Locate the cell with the specified text and output its (x, y) center coordinate. 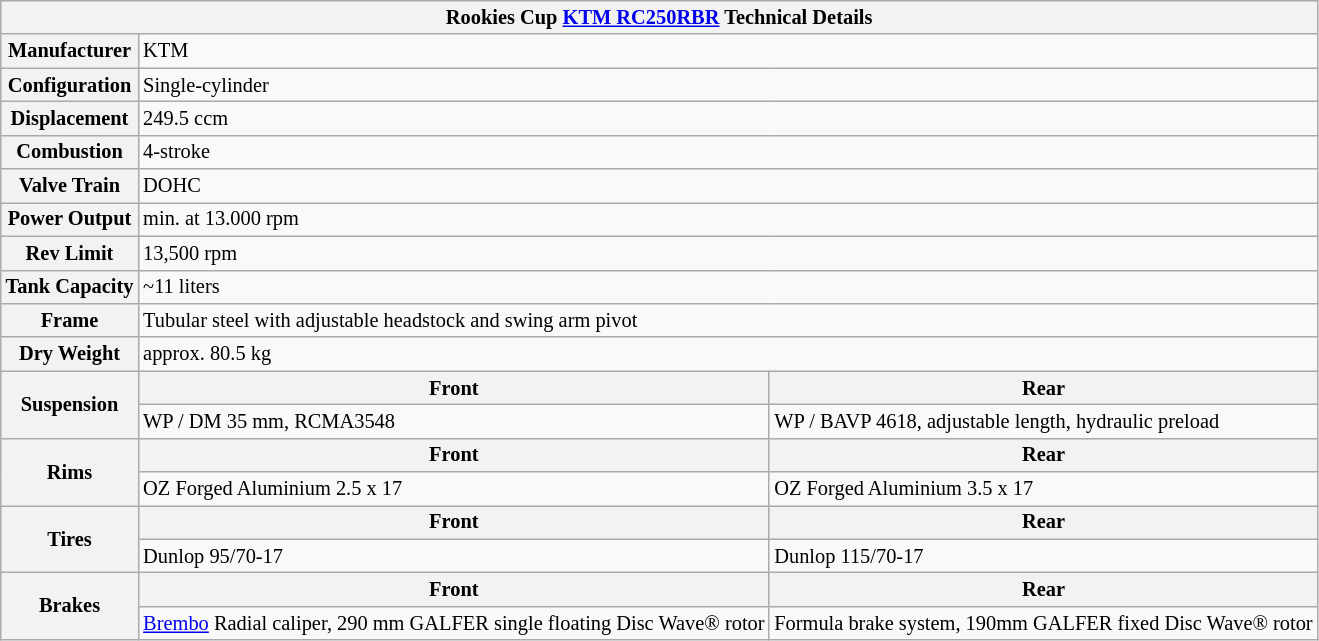
Dunlop 115/70-17 (1043, 556)
Rev Limit (70, 253)
Dry Weight (70, 354)
Tires (70, 538)
Dunlop 95/70-17 (454, 556)
Formula brake system, 190mm GALFER fixed Disc Wave® rotor (1043, 623)
Tubular steel with adjustable headstock and swing arm pivot (728, 320)
249.5 ccm (728, 118)
Power Output (70, 219)
WP / DM 35 mm, RCMA3548 (454, 421)
Brembo Radial caliper, 290 mm GALFER single floating Disc Wave® rotor (454, 623)
Displacement (70, 118)
Suspension (70, 404)
Valve Train (70, 186)
DOHC (728, 186)
13,500 rpm (728, 253)
Rims (70, 472)
OZ Forged Aluminium 2.5 x 17 (454, 489)
Tank Capacity (70, 287)
Brakes (70, 606)
Rookies Cup KTM RC250RBR Technical Details (660, 17)
Single-cylinder (728, 85)
~11 liters (728, 287)
WP / BAVP 4618, adjustable length, hydraulic preload (1043, 421)
Frame (70, 320)
OZ Forged Aluminium 3.5 x 17 (1043, 489)
Manufacturer (70, 51)
approx. 80.5 kg (728, 354)
min. at 13.000 rpm (728, 219)
Combustion (70, 152)
Configuration (70, 85)
KTM (728, 51)
4-stroke (728, 152)
